Extract the (X, Y) coordinate from the center of the cell holding the provided text.  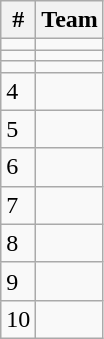
4 (18, 91)
5 (18, 129)
10 (18, 319)
6 (18, 167)
Team (70, 20)
9 (18, 281)
8 (18, 243)
# (18, 20)
7 (18, 205)
